Scan for the cell matching the given text and deliver its [x, y] coordinate at center. 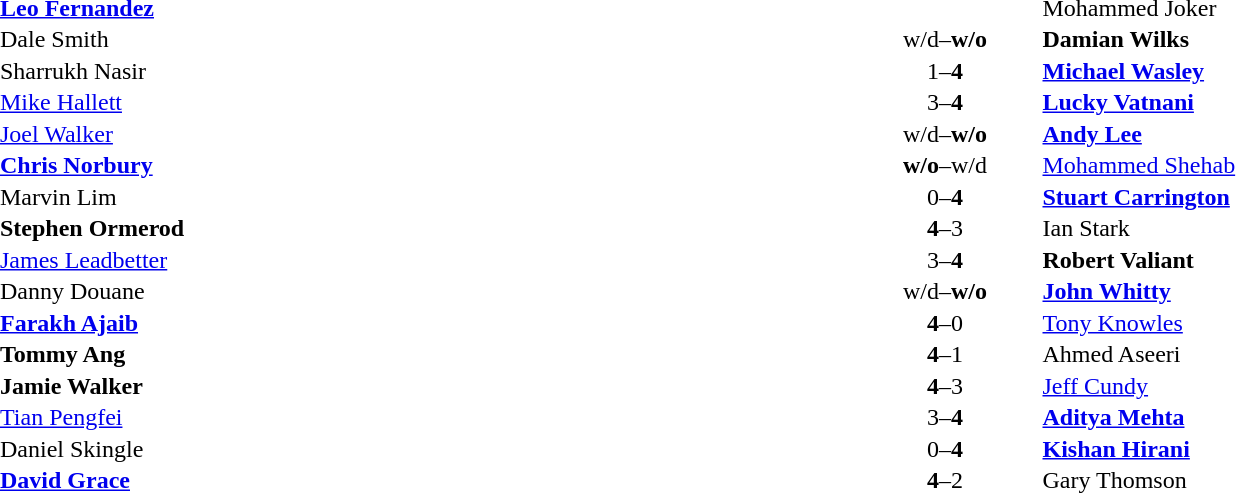
1–4 [944, 71]
4–0 [944, 323]
w/o–w/d [944, 165]
4–1 [944, 355]
